Capture the cell that displays the provided text and extract its (x, y) central coordinate. 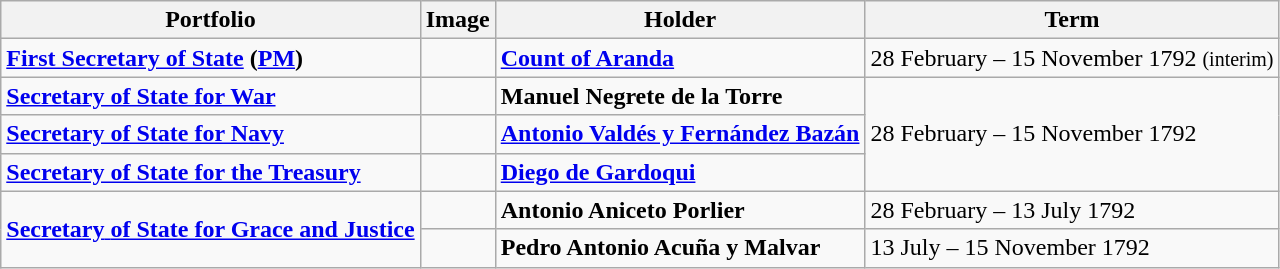
Antonio Valdés y Fernández Bazán (680, 134)
Portfolio (210, 20)
Holder (680, 20)
28 February – 15 November 1792 (interim) (1072, 58)
13 July – 15 November 1792 (1072, 248)
Diego de Gardoqui (680, 172)
Pedro Antonio Acuña y Malvar (680, 248)
Manuel Negrete de la Torre (680, 96)
28 February – 13 July 1792 (1072, 210)
Secretary of State for War (210, 96)
Image (458, 20)
Secretary of State for the Treasury (210, 172)
Antonio Aniceto Porlier (680, 210)
Secretary of State for Navy (210, 134)
28 February – 15 November 1792 (1072, 134)
First Secretary of State (PM) (210, 58)
Count of Aranda (680, 58)
Term (1072, 20)
Secretary of State for Grace and Justice (210, 229)
